Extract the (x, y) coordinate from the center of the cell holding the provided text.  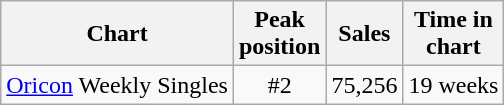
Time inchart (454, 34)
75,256 (364, 85)
Oricon Weekly Singles (118, 85)
Sales (364, 34)
#2 (279, 85)
Chart (118, 34)
19 weeks (454, 85)
Peakposition (279, 34)
